Output the [x, y] coordinate of the center of the cell containing the given text.  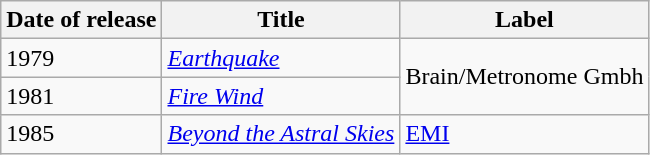
Earthquake [281, 58]
1981 [82, 96]
Beyond the Astral Skies [281, 134]
Title [281, 20]
Fire Wind [281, 96]
Label [524, 20]
EMI [524, 134]
Brain/Metronome Gmbh [524, 77]
1985 [82, 134]
1979 [82, 58]
Date of release [82, 20]
